Find where the given text appears and provide that cell's center as [x, y] coordinate. 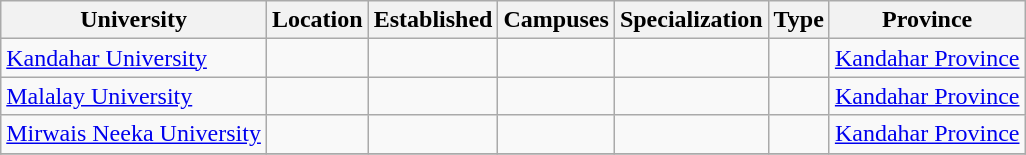
Campuses [556, 20]
University [134, 20]
Mirwais Neeka University [134, 134]
Established [433, 20]
Malalay University [134, 96]
Kandahar University [134, 58]
Type [798, 20]
Location [317, 20]
Province [927, 20]
Specialization [691, 20]
